Find where the given text appears and provide that cell's center as (x, y) coordinate. 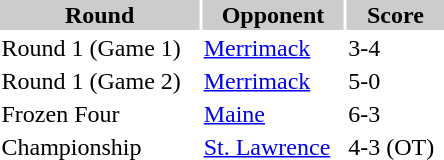
Round 1 (Game 1) (100, 48)
Maine (273, 114)
Round (100, 15)
Frozen Four (100, 114)
Score (396, 15)
6-3 (396, 114)
Opponent (273, 15)
5-0 (396, 81)
3-4 (396, 48)
Round 1 (Game 2) (100, 81)
